Find where the given text appears and provide that cell's center as [x, y] coordinate. 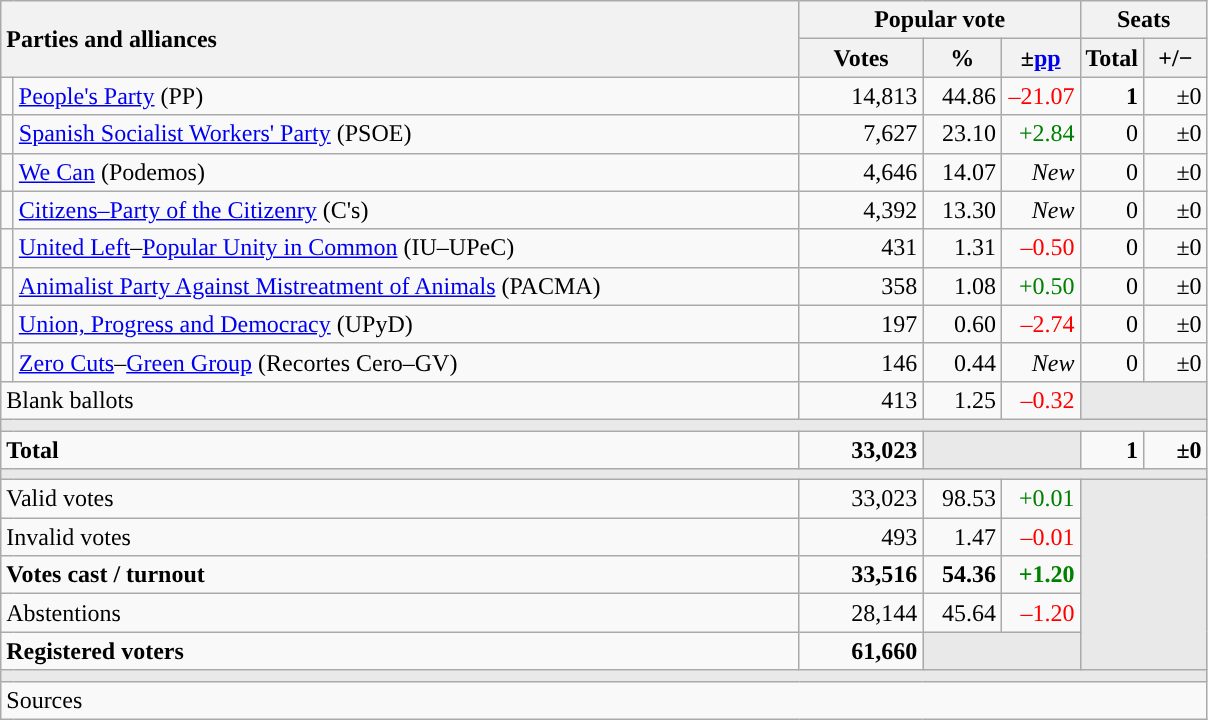
+1.20 [1040, 575]
Union, Progress and Democracy (UPyD) [406, 324]
45.64 [962, 613]
Blank ballots [400, 400]
Animalist Party Against Mistreatment of Animals (PACMA) [406, 286]
1.08 [962, 286]
Popular vote [940, 20]
33,516 [861, 575]
Invalid votes [400, 537]
0.44 [962, 362]
Valid votes [400, 499]
–21.07 [1040, 96]
0.60 [962, 324]
14,813 [861, 96]
23.10 [962, 134]
–0.32 [1040, 400]
Zero Cuts–Green Group (Recortes Cero–GV) [406, 362]
We Can (Podemos) [406, 172]
Registered voters [400, 651]
People's Party (PP) [406, 96]
98.53 [962, 499]
% [962, 58]
493 [861, 537]
–1.20 [1040, 613]
197 [861, 324]
Sources [604, 700]
14.07 [962, 172]
+/− [1176, 58]
7,627 [861, 134]
431 [861, 248]
4,392 [861, 210]
44.86 [962, 96]
–0.01 [1040, 537]
–0.50 [1040, 248]
+2.84 [1040, 134]
±pp [1040, 58]
1.47 [962, 537]
+0.01 [1040, 499]
413 [861, 400]
Seats [1144, 20]
Votes [861, 58]
–2.74 [1040, 324]
54.36 [962, 575]
Spanish Socialist Workers' Party (PSOE) [406, 134]
1.25 [962, 400]
+0.50 [1040, 286]
United Left–Popular Unity in Common (IU–UPeC) [406, 248]
13.30 [962, 210]
28,144 [861, 613]
358 [861, 286]
4,646 [861, 172]
Parties and alliances [400, 39]
Citizens–Party of the Citizenry (C's) [406, 210]
Abstentions [400, 613]
146 [861, 362]
1.31 [962, 248]
Votes cast / turnout [400, 575]
61,660 [861, 651]
